Scan for the cell matching the given text and deliver its (x, y) coordinate at center. 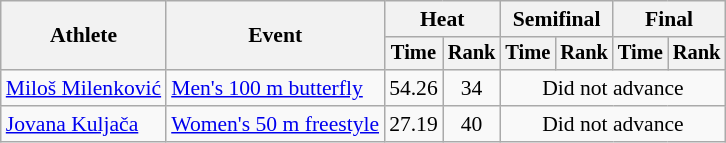
54.26 (414, 88)
Men's 100 m butterfly (275, 88)
Heat (442, 19)
40 (472, 124)
Event (275, 36)
Women's 50 m freestyle (275, 124)
Final (669, 19)
34 (472, 88)
27.19 (414, 124)
Miloš Milenković (84, 88)
Semifinal (556, 19)
Athlete (84, 36)
Jovana Kuljača (84, 124)
